Scan for the cell matching the given text and deliver its (X, Y) coordinate at center. 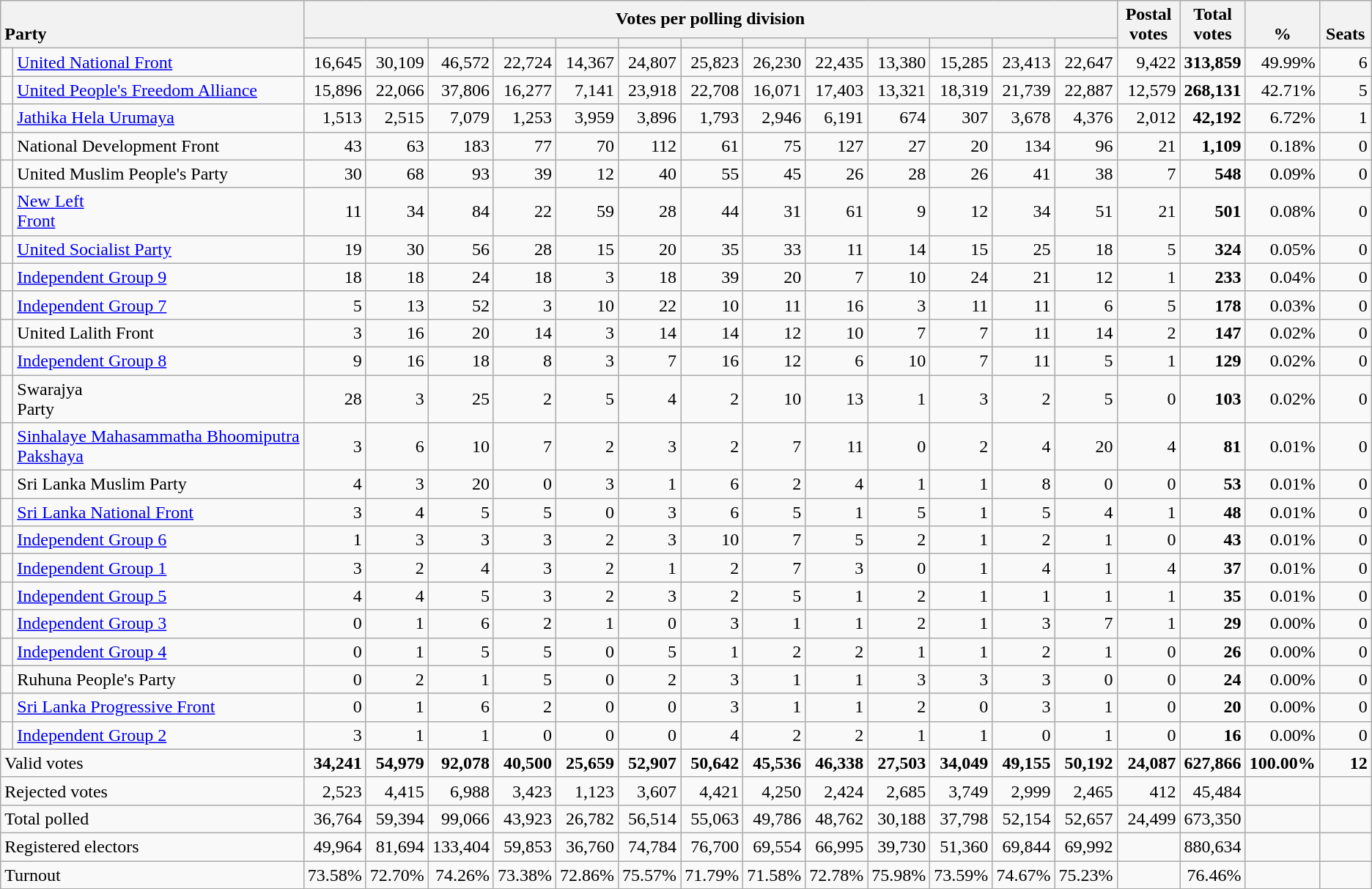
12,579 (1148, 90)
99,066 (460, 819)
23,918 (649, 90)
627,866 (1212, 763)
178 (1212, 305)
55,063 (712, 819)
14,367 (588, 62)
26,230 (774, 62)
46,572 (460, 62)
2,946 (774, 118)
0.08% (1283, 211)
National Development Front (158, 146)
71.58% (774, 874)
Ruhuna People's Party (158, 679)
37,806 (460, 90)
26,782 (588, 819)
13,321 (899, 90)
93 (460, 174)
1,513 (334, 118)
69,554 (774, 846)
76.46% (1212, 874)
45,484 (1212, 791)
15,896 (334, 90)
31 (774, 211)
4,421 (712, 791)
27 (899, 146)
6,988 (460, 791)
501 (1212, 211)
4,376 (1086, 118)
56 (460, 249)
44 (712, 211)
9,422 (1148, 62)
15,285 (962, 62)
49,155 (1023, 763)
674 (899, 118)
3,423 (525, 791)
56,514 (649, 819)
23,413 (1023, 62)
73.58% (334, 874)
24,499 (1148, 819)
0.18% (1283, 146)
16,071 (774, 90)
3,896 (649, 118)
3,678 (1023, 118)
133,404 (460, 846)
United People's Freedom Alliance (158, 90)
307 (962, 118)
25,659 (588, 763)
127 (837, 146)
66,995 (837, 846)
7,079 (460, 118)
Registered electors (152, 846)
Total polled (152, 819)
Party (152, 25)
39,730 (899, 846)
United Muslim People's Party (158, 174)
37,798 (962, 819)
Independent Group 6 (158, 540)
40,500 (525, 763)
233 (1212, 277)
4,415 (397, 791)
36,760 (588, 846)
22,066 (397, 90)
40 (649, 174)
2,012 (1148, 118)
49,964 (334, 846)
1,793 (712, 118)
Sinhalaye Mahasammatha Bhoomiputra Pakshaya (158, 447)
6,191 (837, 118)
30,109 (397, 62)
74.67% (1023, 874)
Valid votes (152, 763)
69,844 (1023, 846)
3,959 (588, 118)
84 (460, 211)
3,607 (649, 791)
18,319 (962, 90)
22,708 (712, 90)
6.72% (1283, 118)
52,154 (1023, 819)
53 (1212, 484)
13,380 (899, 62)
43,923 (525, 819)
34,241 (334, 763)
96 (1086, 146)
92,078 (460, 763)
548 (1212, 174)
50,642 (712, 763)
48,762 (837, 819)
52,907 (649, 763)
34,049 (962, 763)
81 (1212, 447)
55 (712, 174)
324 (1212, 249)
0.05% (1283, 249)
183 (460, 146)
71.79% (712, 874)
2,685 (899, 791)
59,394 (397, 819)
19 (334, 249)
3,749 (962, 791)
42.71% (1283, 90)
Total votes (1212, 25)
42,192 (1212, 118)
52,657 (1086, 819)
49,786 (774, 819)
103 (1212, 399)
Independent Group 2 (158, 735)
75.57% (649, 874)
59,853 (525, 846)
100.00% (1283, 763)
75.98% (899, 874)
1,253 (525, 118)
22,724 (525, 62)
1,123 (588, 791)
24,807 (649, 62)
Independent Group 8 (158, 361)
Turnout (152, 874)
0.09% (1283, 174)
Sri Lanka National Front (158, 512)
673,350 (1212, 819)
412 (1148, 791)
33 (774, 249)
46,338 (837, 763)
129 (1212, 361)
Jathika Hela Urumaya (158, 118)
United National Front (158, 62)
38 (1086, 174)
22,647 (1086, 62)
7,141 (588, 90)
41 (1023, 174)
2,523 (334, 791)
54,979 (397, 763)
48 (1212, 512)
77 (525, 146)
112 (649, 146)
2,515 (397, 118)
134 (1023, 146)
27,503 (899, 763)
75 (774, 146)
22,435 (837, 62)
59 (588, 211)
16,277 (525, 90)
81,694 (397, 846)
313,859 (1212, 62)
268,131 (1212, 90)
69,992 (1086, 846)
% (1283, 25)
Sri Lanka Progressive Front (158, 707)
45 (774, 174)
72.78% (837, 874)
1,109 (1212, 146)
76,700 (712, 846)
36,764 (334, 819)
0.04% (1283, 277)
Seats (1346, 25)
72.86% (588, 874)
72.70% (397, 874)
Independent Group 3 (158, 624)
Votes per polling division (710, 19)
22,887 (1086, 90)
49.99% (1283, 62)
75.23% (1086, 874)
74,784 (649, 846)
50,192 (1086, 763)
Independent Group 1 (158, 568)
30,188 (899, 819)
74.26% (460, 874)
United Socialist Party (158, 249)
United Lalith Front (158, 333)
147 (1212, 333)
4,250 (774, 791)
New LeftFront (158, 211)
25,823 (712, 62)
Postalvotes (1148, 25)
21,739 (1023, 90)
2,424 (837, 791)
Independent Group 9 (158, 277)
Independent Group 5 (158, 596)
29 (1212, 624)
880,634 (1212, 846)
2,465 (1086, 791)
Sri Lanka Muslim Party (158, 484)
Rejected votes (152, 791)
24,087 (1148, 763)
45,536 (774, 763)
68 (397, 174)
63 (397, 146)
2,999 (1023, 791)
51,360 (962, 846)
73.59% (962, 874)
17,403 (837, 90)
SwarajyaParty (158, 399)
Independent Group 4 (158, 652)
70 (588, 146)
0.03% (1283, 305)
37 (1212, 568)
52 (460, 305)
16,645 (334, 62)
51 (1086, 211)
73.38% (525, 874)
Independent Group 7 (158, 305)
